Scan for the cell matching the given text and deliver its [x, y] coordinate at center. 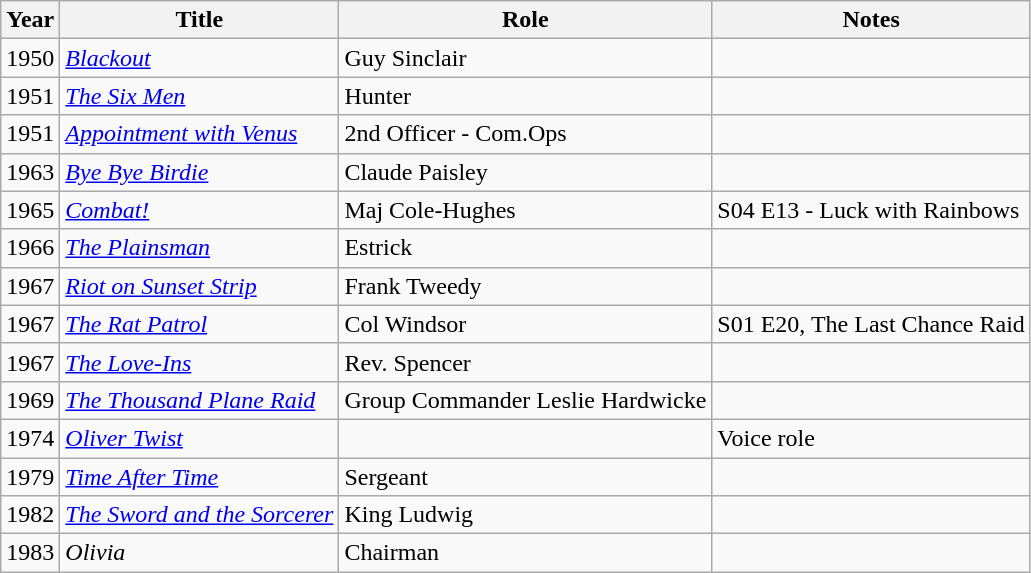
Appointment with Venus [200, 134]
1963 [30, 172]
The Six Men [200, 96]
Claude Paisley [526, 172]
The Rat Patrol [200, 324]
Frank Tweedy [526, 286]
Bye Bye Birdie [200, 172]
Notes [872, 20]
S04 E13 - Luck with Rainbows [872, 210]
Estrick [526, 248]
S01 E20, The Last Chance Raid [872, 324]
1982 [30, 515]
Riot on Sunset Strip [200, 286]
1979 [30, 477]
The Sword and the Sorcerer [200, 515]
King Ludwig [526, 515]
Oliver Twist [200, 438]
The Thousand Plane Raid [200, 400]
Chairman [526, 553]
The Plainsman [200, 248]
Hunter [526, 96]
Title [200, 20]
Group Commander Leslie Hardwicke [526, 400]
Voice role [872, 438]
1983 [30, 553]
1950 [30, 58]
Olivia [200, 553]
Guy Sinclair [526, 58]
Sergeant [526, 477]
1969 [30, 400]
Maj Cole-Hughes [526, 210]
1966 [30, 248]
Time After Time [200, 477]
Col Windsor [526, 324]
The Love-Ins [200, 362]
Rev. Spencer [526, 362]
1974 [30, 438]
Role [526, 20]
2nd Officer - Com.Ops [526, 134]
Combat! [200, 210]
Blackout [200, 58]
1965 [30, 210]
Year [30, 20]
